Capture the cell that displays the provided text and extract its [X, Y] central coordinate. 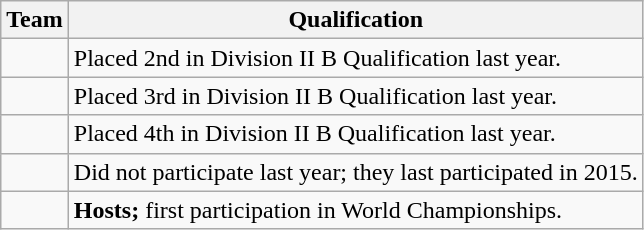
Placed 2nd in Division II B Qualification last year. [356, 58]
Team [35, 20]
Placed 3rd in Division II B Qualification last year. [356, 96]
Did not participate last year; they last participated in 2015. [356, 172]
Hosts; first participation in World Championships. [356, 210]
Qualification [356, 20]
Placed 4th in Division II B Qualification last year. [356, 134]
